Return the (X, Y) coordinate for the center point of the cell that contains the specified text.  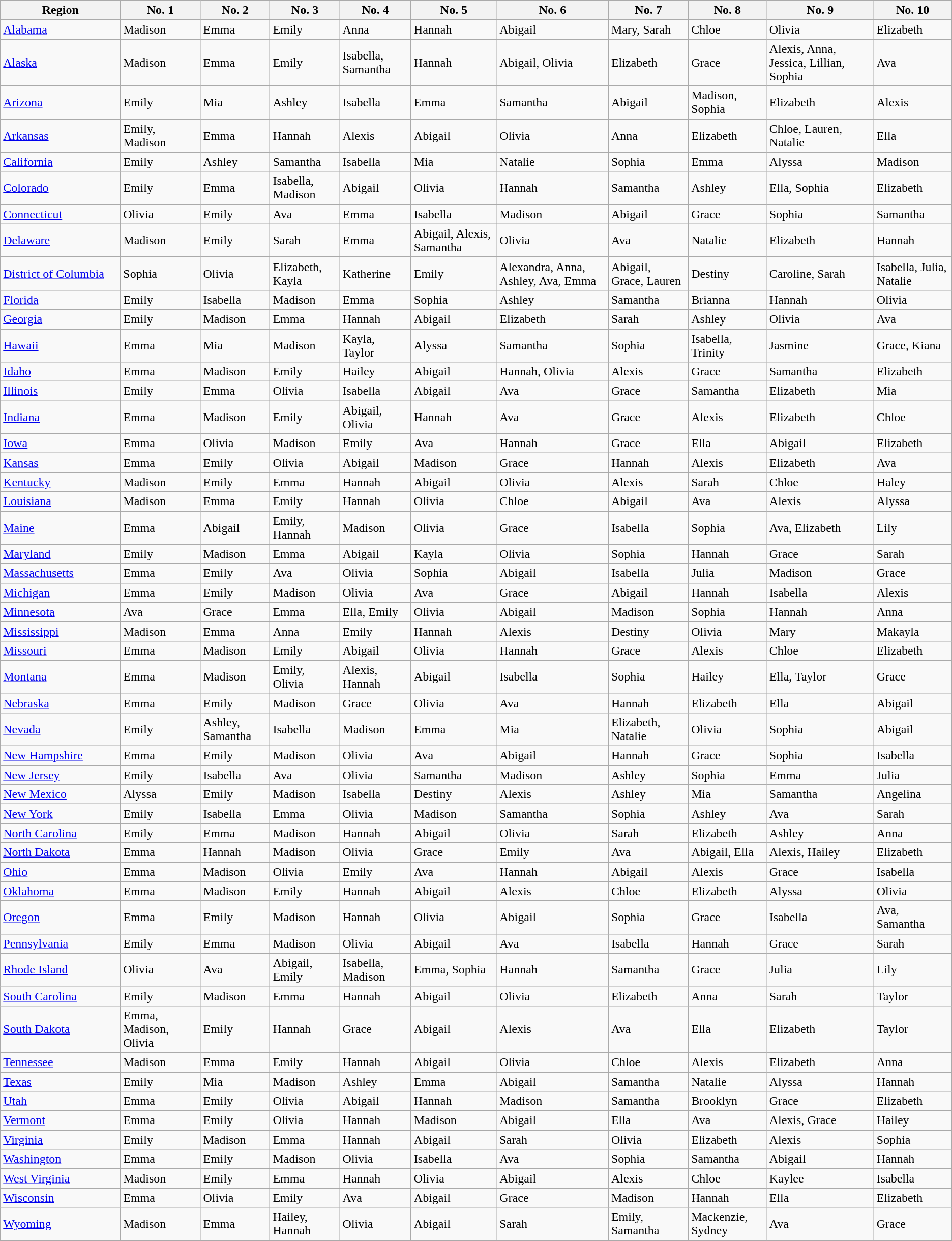
Vermont (61, 1120)
Utah (61, 1101)
Alabama (61, 29)
Texas (61, 1082)
Delaware (61, 240)
Mary, Sarah (648, 29)
Abigail, Ella (727, 852)
No. 3 (305, 10)
Indiana (61, 417)
Emily, Olivia (305, 676)
Hailey, Hannah (305, 1224)
Elizabeth, Kayla (305, 274)
New Jersey (61, 775)
Kansas (61, 463)
Louisiana (61, 501)
Makayla (912, 631)
Alaska (61, 63)
Abigail, Alexis, Samantha (454, 240)
Montana (61, 676)
Emily, Hannah (305, 528)
Florida (61, 300)
Missouri (61, 651)
Emily, Samantha (648, 1224)
Kayla, Taylor (375, 345)
Oklahoma (61, 891)
Hannah, Olivia (553, 372)
Alexandra, Anna, Ashley, Ava, Emma (553, 274)
Ohio (61, 872)
Isabella, Samantha (375, 63)
New Hampshire (61, 756)
No. 7 (648, 10)
Nebraska (61, 703)
New Mexico (61, 794)
Caroline, Sarah (820, 274)
Chloe, Lauren, Natalie (820, 135)
Massachusetts (61, 573)
No. 10 (912, 10)
Brianna (727, 300)
North Dakota (61, 852)
Ella, Taylor (820, 676)
Tennessee (61, 1062)
Brooklyn (727, 1101)
Alexis, Hailey (820, 852)
Illinois (61, 391)
Georgia (61, 319)
Virginia (61, 1140)
No. 2 (235, 10)
Abigail, Grace, Lauren (648, 274)
Madison, Sophia (727, 103)
Alexis, Grace (820, 1120)
Kentucky (61, 482)
Connecticut (61, 214)
Kaylee (820, 1178)
Abigail, Emily (305, 969)
No. 9 (820, 10)
South Dakota (61, 1029)
Ava, Elizabeth (820, 528)
Emily, Madison (161, 135)
Emma, Madison, Olivia (161, 1029)
Mackenzie, Sydney (727, 1224)
Idaho (61, 372)
Maryland (61, 554)
California (61, 162)
Mary (820, 631)
Alexis, Anna, Jessica, Lillian, Sophia (820, 63)
Jasmine (820, 345)
Alexis, Hannah (375, 676)
Ella, Sophia (820, 188)
Angelina (912, 794)
Arizona (61, 103)
Ashley, Samantha (235, 729)
Oregon (61, 918)
Ella, Emily (375, 612)
Emma, Sophia (454, 969)
Kayla (454, 554)
Wyoming (61, 1224)
South Carolina (61, 996)
Ava, Samantha (912, 918)
Haley (912, 482)
Maine (61, 528)
Isabella, Julia, Natalie (912, 274)
Minnesota (61, 612)
Katherine (375, 274)
Colorado (61, 188)
New York (61, 814)
North Carolina (61, 833)
Region (61, 10)
Michigan (61, 593)
Rhode Island (61, 969)
Iowa (61, 444)
Washington (61, 1159)
Hawaii (61, 345)
Nevada (61, 729)
Elizabeth, Natalie (648, 729)
No. 8 (727, 10)
Pennsylvania (61, 943)
No. 5 (454, 10)
No. 1 (161, 10)
No. 6 (553, 10)
District of Columbia (61, 274)
Isabella, Trinity (727, 345)
Arkansas (61, 135)
Grace, Kiana (912, 345)
Wisconsin (61, 1198)
Mississippi (61, 631)
West Virginia (61, 1178)
No. 4 (375, 10)
